Scan for the cell matching the given text and deliver its [X, Y] coordinate at center. 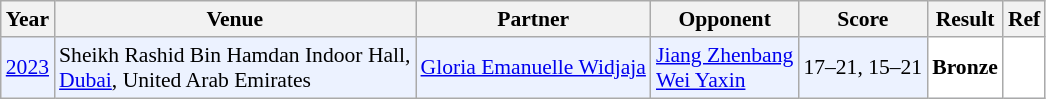
Ref [1024, 19]
Jiang Zhenbang Wei Yaxin [724, 68]
Year [28, 19]
Result [965, 19]
17–21, 15–21 [862, 68]
Score [862, 19]
Sheikh Rashid Bin Hamdan Indoor Hall,Dubai, United Arab Emirates [234, 68]
Gloria Emanuelle Widjaja [534, 68]
Venue [234, 19]
2023 [28, 68]
Bronze [965, 68]
Partner [534, 19]
Opponent [724, 19]
